Identify which cell holds the provided text, then report its (X, Y) central coordinate. 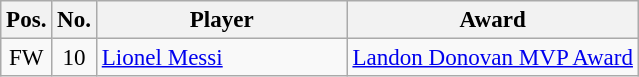
10 (74, 58)
Award (492, 20)
Landon Donovan MVP Award (492, 58)
Lionel Messi (222, 58)
No. (74, 20)
Pos. (26, 20)
FW (26, 58)
Player (222, 20)
